Identify which cell holds the provided text, then report its (X, Y) central coordinate. 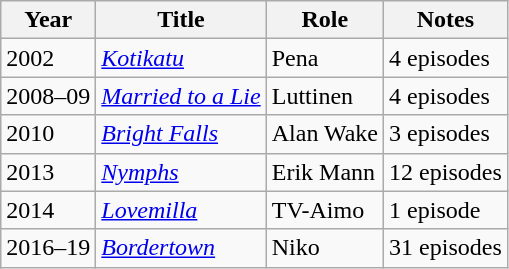
Lovemilla (181, 210)
2002 (48, 58)
TV-Aimo (324, 210)
Nymphs (181, 172)
Erik Mann (324, 172)
Niko (324, 248)
2010 (48, 134)
Year (48, 20)
2014 (48, 210)
Pena (324, 58)
Luttinen (324, 96)
Kotikatu (181, 58)
12 episodes (446, 172)
2016–19 (48, 248)
1 episode (446, 210)
Role (324, 20)
Notes (446, 20)
31 episodes (446, 248)
2013 (48, 172)
3 episodes (446, 134)
Bright Falls (181, 134)
Title (181, 20)
Alan Wake (324, 134)
Bordertown (181, 248)
Married to a Lie (181, 96)
2008–09 (48, 96)
